Return (X, Y) of the center of cell containing provided text 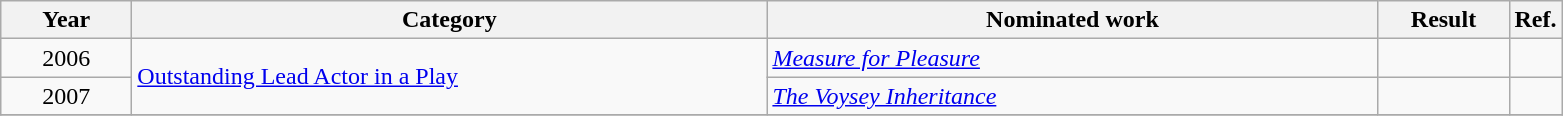
Outstanding Lead Actor in a Play (450, 77)
2007 (66, 96)
Measure for Pleasure (1072, 58)
Nominated work (1072, 20)
Ref. (1536, 20)
Category (450, 20)
Year (66, 20)
The Voysey Inheritance (1072, 96)
2006 (66, 58)
Result (1444, 20)
